For the text-containing cell, return its midpoint in (X, Y) coordinate format. 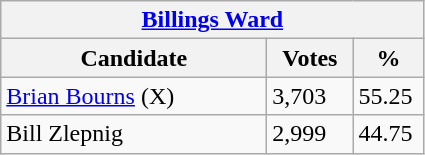
3,703 (310, 96)
Brian Bourns (X) (134, 96)
2,999 (310, 134)
Billings Ward (212, 20)
Candidate (134, 58)
55.25 (388, 96)
% (388, 58)
Votes (310, 58)
44.75 (388, 134)
Bill Zlepnig (134, 134)
